For the text-containing cell, return its midpoint in [X, Y] coordinate format. 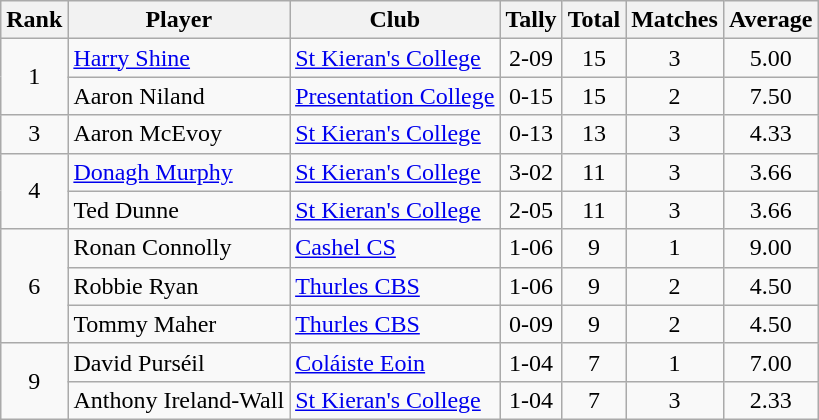
Tally [531, 20]
David Purséil [179, 362]
Robbie Ryan [179, 286]
Matches [675, 20]
Ronan Connolly [179, 248]
9.00 [770, 248]
0-09 [531, 324]
Harry Shine [179, 58]
Total [594, 20]
Donagh Murphy [179, 172]
2-09 [531, 58]
Coláiste Eoin [395, 362]
Aaron Niland [179, 96]
2-05 [531, 210]
Rank [34, 20]
3-02 [531, 172]
7.50 [770, 96]
Cashel CS [395, 248]
Player [179, 20]
2.33 [770, 400]
Aaron McEvoy [179, 134]
Ted Dunne [179, 210]
Average [770, 20]
5.00 [770, 58]
Club [395, 20]
Anthony Ireland-Wall [179, 400]
Presentation College [395, 96]
0-15 [531, 96]
13 [594, 134]
4.33 [770, 134]
6 [34, 286]
Tommy Maher [179, 324]
4 [34, 191]
0-13 [531, 134]
7.00 [770, 362]
